Locate the cell with the specified text and output its (X, Y) center coordinate. 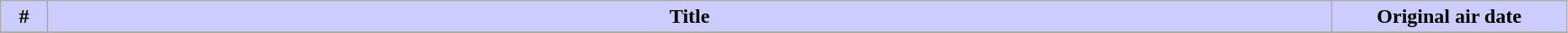
# (24, 17)
Title (689, 17)
Original air date (1449, 17)
